Detect which cell encompasses the target text, then output its (X, Y) center coordinate. 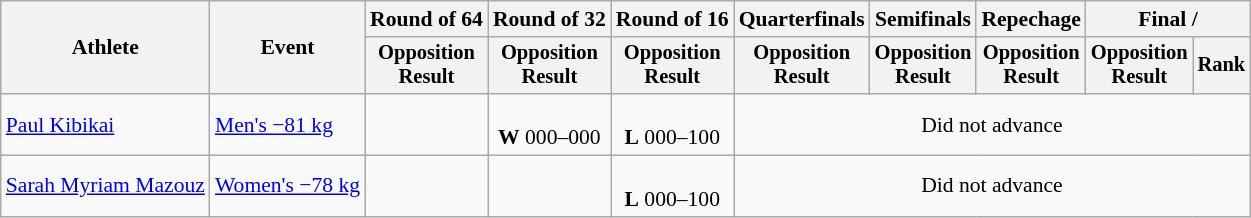
Round of 16 (672, 19)
W 000–000 (550, 124)
Semifinals (924, 19)
Round of 64 (426, 19)
Women's −78 kg (288, 186)
Sarah Myriam Mazouz (106, 186)
Repechage (1031, 19)
Final / (1168, 19)
Quarterfinals (802, 19)
Rank (1222, 66)
Round of 32 (550, 19)
Paul Kibikai (106, 124)
Event (288, 48)
Men's −81 kg (288, 124)
Athlete (106, 48)
